Locate the cell with the specified text and output its [x, y] center coordinate. 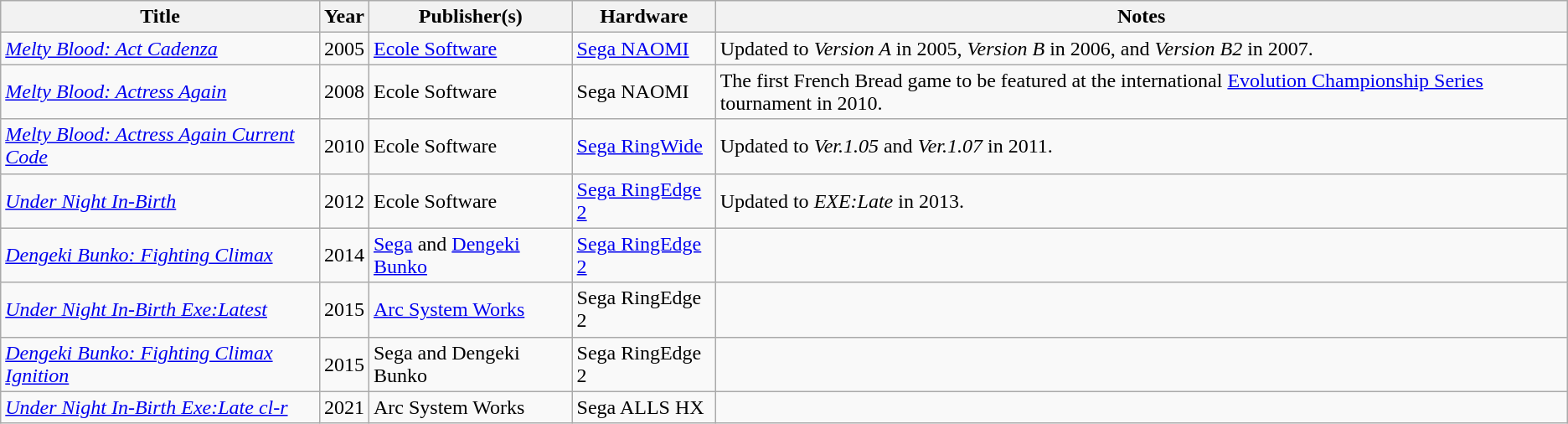
Title [161, 17]
2008 [343, 92]
Publisher(s) [471, 17]
Dengeki Bunko: Fighting Climax [161, 255]
Under Night In-Birth Exe:Late cl-r [161, 407]
2005 [343, 49]
2012 [343, 201]
The first French Bread game to be featured at the international Evolution Championship Series tournament in 2010. [1141, 92]
2014 [343, 255]
Hardware [643, 17]
Sega ALLS HX [643, 407]
Melty Blood: Actress Again [161, 92]
2010 [343, 146]
Under Night In-Birth [161, 201]
Melty Blood: Actress Again Current Code [161, 146]
Melty Blood: Act Cadenza [161, 49]
Notes [1141, 17]
Updated to Ver.1.05 and Ver.1.07 in 2011. [1141, 146]
Under Night In-Birth Exe:Latest [161, 310]
Updated to EXE:Late in 2013. [1141, 201]
Updated to Version A in 2005, Version B in 2006, and Version B2 in 2007. [1141, 49]
Dengeki Bunko: Fighting Climax Ignition [161, 364]
Sega RingWide [643, 146]
Year [343, 17]
2021 [343, 407]
